Pinpoint the cell where the given text exists, returning its [x, y] midpoint coordinate. 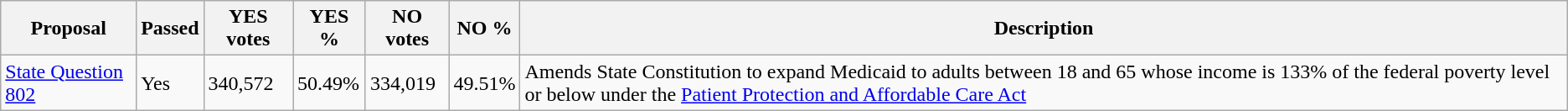
Passed [170, 29]
49.51% [484, 82]
Description [1044, 29]
Proposal [69, 29]
340,572 [248, 82]
NO % [484, 29]
YES % [330, 29]
NO votes [407, 29]
50.49% [330, 82]
YES votes [248, 29]
Yes [170, 82]
State Question 802 [69, 82]
334,019 [407, 82]
